Pinpoint the cell where the given text exists, returning its [x, y] midpoint coordinate. 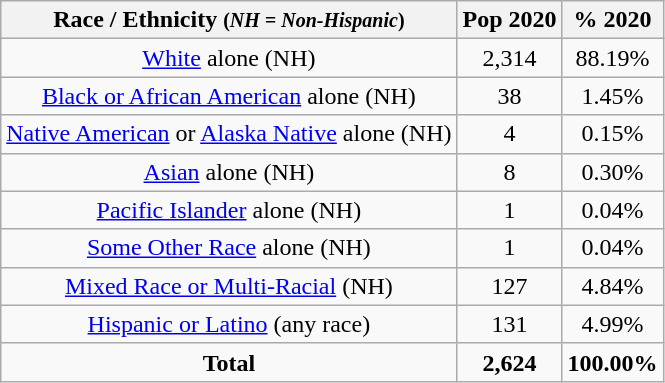
88.19% [612, 58]
100.00% [612, 362]
White alone (NH) [229, 58]
8 [510, 172]
2,624 [510, 362]
4.99% [612, 324]
% 2020 [612, 20]
Black or African American alone (NH) [229, 96]
1.45% [612, 96]
4.84% [612, 286]
4 [510, 134]
Hispanic or Latino (any race) [229, 324]
131 [510, 324]
2,314 [510, 58]
Pop 2020 [510, 20]
Pacific Islander alone (NH) [229, 210]
127 [510, 286]
Mixed Race or Multi-Racial (NH) [229, 286]
0.15% [612, 134]
38 [510, 96]
Race / Ethnicity (NH = Non-Hispanic) [229, 20]
Some Other Race alone (NH) [229, 248]
Native American or Alaska Native alone (NH) [229, 134]
0.30% [612, 172]
Asian alone (NH) [229, 172]
Total [229, 362]
